Find where the given text appears and provide that cell's center as [X, Y] coordinate. 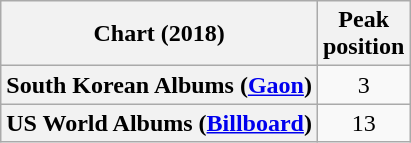
Chart (2018) [160, 34]
Peak position [363, 34]
US World Albums (Billboard) [160, 123]
3 [363, 85]
South Korean Albums (Gaon) [160, 85]
13 [363, 123]
